From the cell containing the given text, extract its center point as [x, y] coordinate. 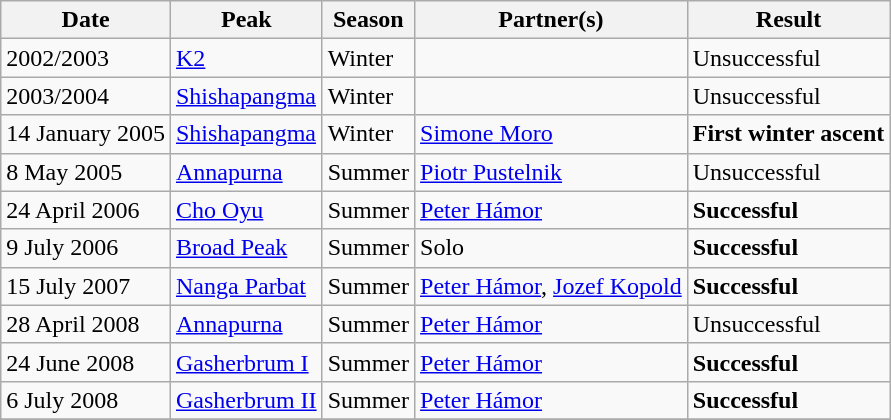
Simone Moro [552, 134]
6 July 2008 [86, 400]
K2 [246, 58]
15 July 2007 [86, 286]
9 July 2006 [86, 248]
Partner(s) [552, 20]
Piotr Pustelnik [552, 172]
Broad Peak [246, 248]
8 May 2005 [86, 172]
14 January 2005 [86, 134]
Peter Hámor, Jozef Kopold [552, 286]
Result [788, 20]
Date [86, 20]
28 April 2008 [86, 324]
Gasherbrum II [246, 400]
Gasherbrum I [246, 362]
24 June 2008 [86, 362]
2002/2003 [86, 58]
Season [368, 20]
Peak [246, 20]
24 April 2006 [86, 210]
First winter ascent [788, 134]
Cho Oyu [246, 210]
Solo [552, 248]
Nanga Parbat [246, 286]
2003/2004 [86, 96]
